Extract the (x, y) coordinate from the center of the cell holding the provided text.  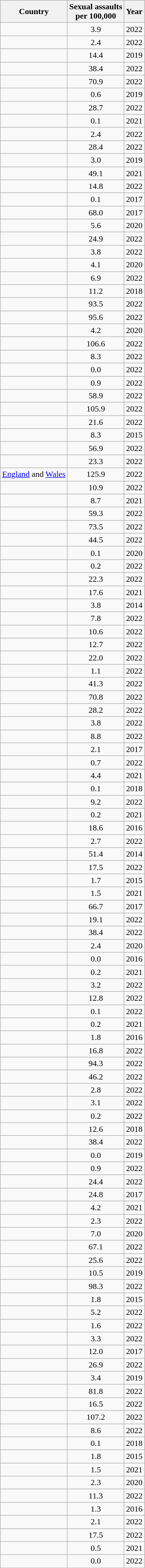
10.9 (96, 487)
44.5 (96, 540)
3.0 (96, 160)
8.6 (96, 1430)
9.2 (96, 802)
28.7 (96, 108)
3.4 (96, 1378)
59.3 (96, 514)
41.3 (96, 684)
3.2 (96, 985)
26.9 (96, 1365)
2.7 (96, 841)
22.0 (96, 658)
28.4 (96, 147)
0.6 (96, 95)
12.0 (96, 1352)
21.6 (96, 422)
73.5 (96, 527)
11.3 (96, 1496)
1.7 (96, 880)
1.1 (96, 671)
2.8 (96, 1090)
49.1 (96, 173)
68.0 (96, 213)
23.3 (96, 461)
28.2 (96, 710)
95.6 (96, 317)
10.5 (96, 1273)
11.2 (96, 291)
125.9 (96, 474)
4.1 (96, 265)
1.6 (96, 1325)
10.6 (96, 632)
16.5 (96, 1404)
7.8 (96, 619)
Sexual assaultsper 100,000 (96, 12)
0.7 (96, 762)
46.2 (96, 1077)
67.1 (96, 1247)
24.8 (96, 1194)
12.8 (96, 998)
16.8 (96, 1051)
81.8 (96, 1391)
5.6 (96, 226)
8.8 (96, 736)
8.7 (96, 501)
3.9 (96, 29)
4.4 (96, 775)
12.6 (96, 1129)
58.9 (96, 396)
22.3 (96, 579)
25.6 (96, 1260)
51.4 (96, 854)
7.0 (96, 1234)
England and Wales (34, 474)
105.9 (96, 409)
56.9 (96, 448)
Country (34, 12)
3.1 (96, 1103)
Year (134, 12)
17.6 (96, 592)
98.3 (96, 1286)
107.2 (96, 1417)
70.8 (96, 697)
94.3 (96, 1064)
18.6 (96, 828)
14.8 (96, 186)
19.1 (96, 920)
3.3 (96, 1339)
70.9 (96, 82)
93.5 (96, 304)
12.7 (96, 645)
24.9 (96, 239)
14.4 (96, 55)
24.4 (96, 1181)
5.2 (96, 1312)
6.9 (96, 278)
1.3 (96, 1509)
0.5 (96, 1548)
106.6 (96, 343)
66.7 (96, 906)
